Find where the given text appears and provide that cell's center as [X, Y] coordinate. 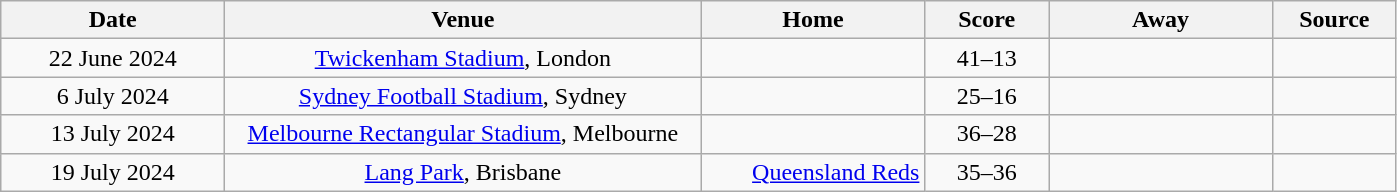
Lang Park, Brisbane [463, 172]
41–13 [987, 58]
Score [987, 20]
Home [813, 20]
35–36 [987, 172]
6 July 2024 [113, 96]
13 July 2024 [113, 134]
Sydney Football Stadium, Sydney [463, 96]
25–16 [987, 96]
Source [1335, 20]
Queensland Reds [813, 172]
22 June 2024 [113, 58]
36–28 [987, 134]
Venue [463, 20]
Date [113, 20]
Twickenham Stadium, London [463, 58]
19 July 2024 [113, 172]
Melbourne Rectangular Stadium, Melbourne [463, 134]
Away [1160, 20]
